For the text-containing cell, return its midpoint in [X, Y] coordinate format. 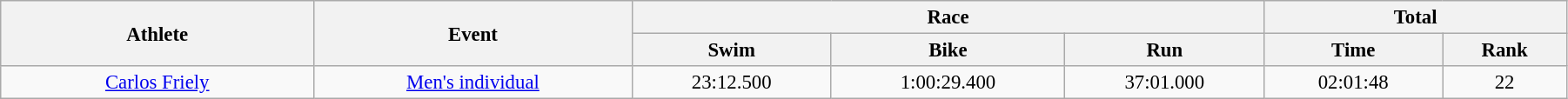
Total [1416, 17]
Men's individual [473, 82]
Rank [1505, 50]
02:01:48 [1354, 82]
Bike [948, 50]
Carlos Friely [157, 82]
Athlete [157, 33]
Run [1164, 50]
Swim [731, 50]
Race [948, 17]
1:00:29.400 [948, 82]
Event [473, 33]
Time [1354, 50]
37:01.000 [1164, 82]
23:12.500 [731, 82]
22 [1505, 82]
